Return (x, y) of the center of cell containing provided text 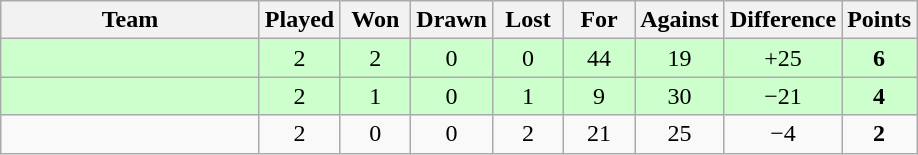
For (600, 20)
Drawn (452, 20)
−4 (782, 134)
Against (680, 20)
Team (130, 20)
19 (680, 58)
−21 (782, 96)
9 (600, 96)
Points (880, 20)
44 (600, 58)
Played (299, 20)
25 (680, 134)
30 (680, 96)
Difference (782, 20)
Lost (528, 20)
4 (880, 96)
6 (880, 58)
21 (600, 134)
Won (376, 20)
+25 (782, 58)
